Locate the cell with the specified text and output its (X, Y) center coordinate. 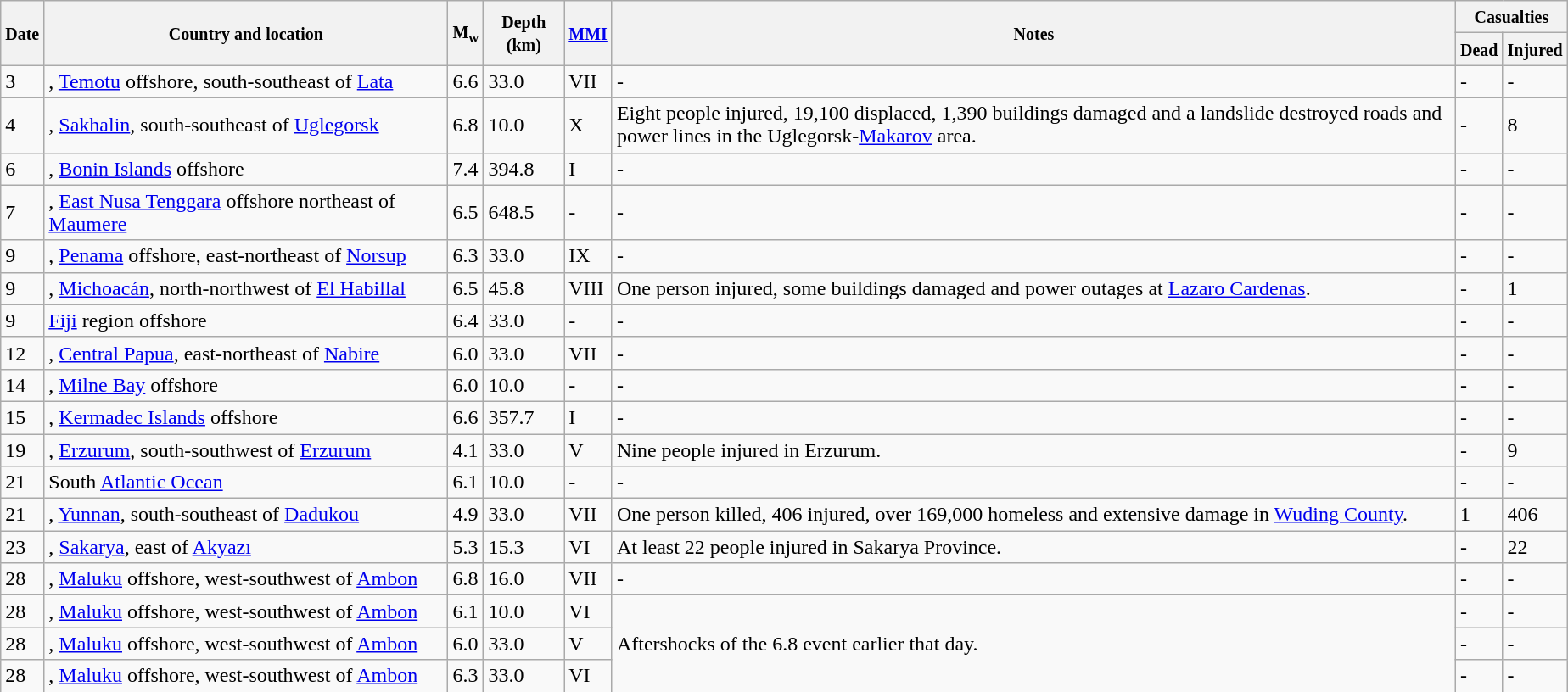
4 (22, 126)
6.4 (466, 321)
Fiji region offshore (246, 321)
Nine people injured in Erzurum. (1033, 450)
, Bonin Islands offshore (246, 169)
406 (1535, 515)
, Michoacán, north-northwest of El Habillal (246, 288)
4.1 (466, 450)
, Yunnan, south-southeast of Dadukou (246, 515)
At least 22 people injured in Sakarya Province. (1033, 547)
Casualties (1511, 17)
3 (22, 81)
Aftershocks of the 6.8 event earlier that day. (1033, 644)
Date (22, 33)
, Central Papua, east-northeast of Nabire (246, 353)
Mw (466, 33)
X (589, 126)
South Atlantic Ocean (246, 483)
7.4 (466, 169)
, Penama offshore, east-northeast of Norsup (246, 256)
648.5 (524, 212)
Notes (1033, 33)
22 (1535, 547)
7 (22, 212)
16.0 (524, 579)
Eight people injured, 19,100 displaced, 1,390 buildings damaged and a landslide destroyed roads and power lines in the Uglegorsk-Makarov area. (1033, 126)
IX (589, 256)
23 (22, 547)
One person killed, 406 injured, over 169,000 homeless and extensive damage in Wuding County. (1033, 515)
, Sakhalin, south-southeast of Uglegorsk (246, 126)
12 (22, 353)
, Temotu offshore, south-southeast of Lata (246, 81)
One person injured, some buildings damaged and power outages at Lazaro Cardenas. (1033, 288)
, Kermadec Islands offshore (246, 417)
Depth (km) (524, 33)
VIII (589, 288)
8 (1535, 126)
6 (22, 169)
MMI (589, 33)
, Erzurum, south-southwest of Erzurum (246, 450)
15 (22, 417)
Dead (1479, 49)
4.9 (466, 515)
, Milne Bay offshore (246, 385)
, East Nusa Tenggara offshore northeast of Maumere (246, 212)
5.3 (466, 547)
394.8 (524, 169)
357.7 (524, 417)
Injured (1535, 49)
14 (22, 385)
Country and location (246, 33)
, Sakarya, east of Akyazı (246, 547)
45.8 (524, 288)
15.3 (524, 547)
19 (22, 450)
